Provide the (x, y) coordinate of the cell's center where the given text is located.  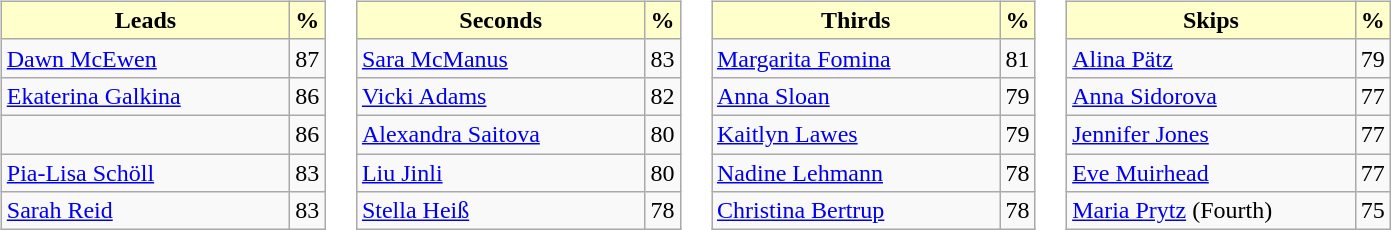
87 (308, 58)
Vicki Adams (500, 96)
75 (1372, 211)
Thirds (856, 20)
81 (1018, 58)
Skips (1212, 20)
Anna Sloan (856, 96)
Stella Heiß (500, 211)
Sarah Reid (146, 211)
Jennifer Jones (1212, 134)
Christina Bertrup (856, 211)
Margarita Fomina (856, 58)
Sara McManus (500, 58)
Maria Prytz (Fourth) (1212, 211)
Seconds (500, 20)
Alexandra Saitova (500, 134)
Leads (146, 20)
Pia-Lisa Schöll (146, 173)
Kaitlyn Lawes (856, 134)
Nadine Lehmann (856, 173)
82 (662, 96)
Eve Muirhead (1212, 173)
Liu Jinli (500, 173)
Ekaterina Galkina (146, 96)
Alina Pätz (1212, 58)
Anna Sidorova (1212, 96)
Dawn McEwen (146, 58)
